Scan for the cell matching the given text and deliver its [x, y] coordinate at center. 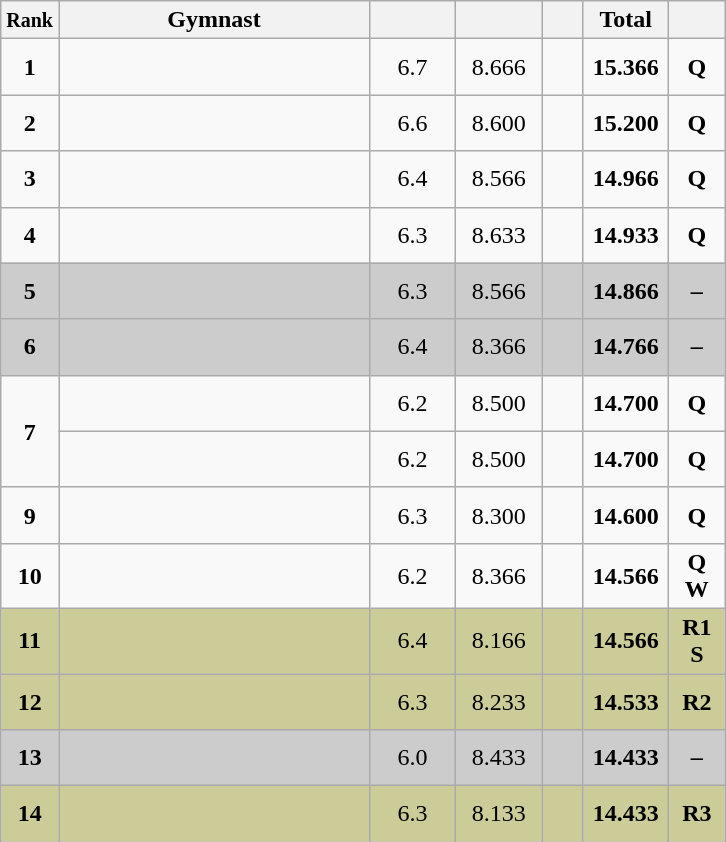
Rank [30, 20]
R3 [697, 814]
R1 S [697, 640]
6 [30, 347]
10 [30, 576]
8.600 [499, 123]
8.433 [499, 758]
15.366 [626, 67]
11 [30, 640]
8.133 [499, 814]
8.166 [499, 640]
6.7 [413, 67]
7 [30, 431]
6.6 [413, 123]
14.533 [626, 702]
Gymnast [214, 20]
6.0 [413, 758]
13 [30, 758]
1 [30, 67]
R2 [697, 702]
15.200 [626, 123]
8.300 [499, 515]
14.766 [626, 347]
14.866 [626, 291]
2 [30, 123]
8.233 [499, 702]
Q W [697, 576]
5 [30, 291]
14 [30, 814]
8.666 [499, 67]
14.600 [626, 515]
3 [30, 179]
14.933 [626, 235]
9 [30, 515]
Total [626, 20]
14.966 [626, 179]
12 [30, 702]
8.633 [499, 235]
4 [30, 235]
